Find where the given text appears and provide that cell's center as (x, y) coordinate. 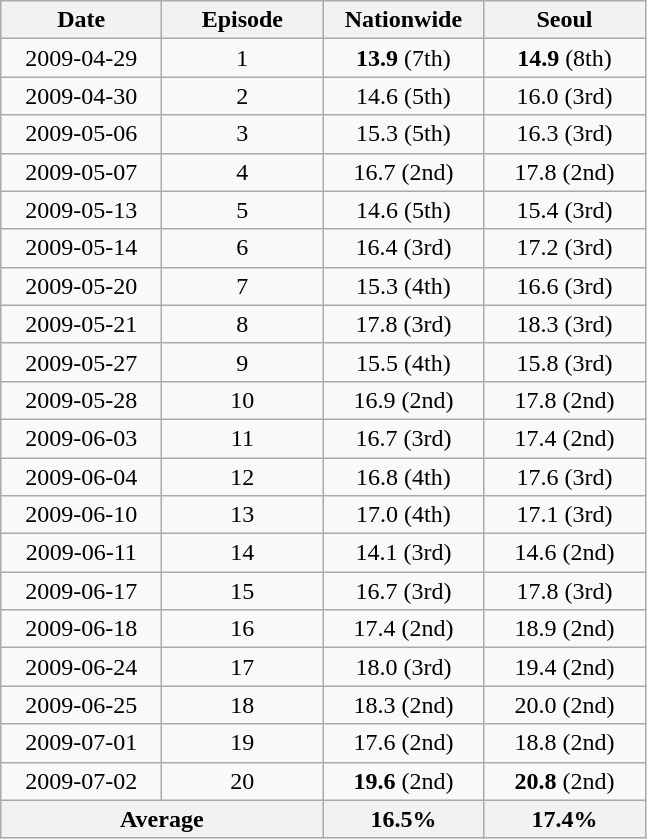
18.3 (2nd) (404, 705)
2009-05-14 (82, 248)
2009-04-30 (82, 96)
Seoul (564, 20)
17.6 (3rd) (564, 477)
14 (242, 553)
Average (162, 819)
14.6 (2nd) (564, 553)
15.4 (3rd) (564, 210)
2009-04-29 (82, 58)
3 (242, 134)
19.6 (2nd) (404, 781)
11 (242, 438)
7 (242, 286)
2009-06-03 (82, 438)
2009-06-25 (82, 705)
Date (82, 20)
18.3 (3rd) (564, 324)
2009-05-13 (82, 210)
17 (242, 667)
2009-06-10 (82, 515)
20 (242, 781)
1 (242, 58)
16 (242, 629)
13.9 (7th) (404, 58)
16.6 (3rd) (564, 286)
14.1 (3rd) (404, 553)
17.1 (3rd) (564, 515)
2009-06-04 (82, 477)
2009-05-07 (82, 172)
17.0 (4th) (404, 515)
18.0 (3rd) (404, 667)
16.8 (4th) (404, 477)
Nationwide (404, 20)
15.5 (4th) (404, 362)
2009-05-06 (82, 134)
20.0 (2nd) (564, 705)
2 (242, 96)
16.0 (3rd) (564, 96)
20.8 (2nd) (564, 781)
19 (242, 743)
4 (242, 172)
14.9 (8th) (564, 58)
18 (242, 705)
2009-06-24 (82, 667)
2009-06-18 (82, 629)
17.6 (2nd) (404, 743)
12 (242, 477)
16.7 (2nd) (404, 172)
16.9 (2nd) (404, 400)
2009-05-28 (82, 400)
19.4 (2nd) (564, 667)
15.3 (5th) (404, 134)
2009-06-17 (82, 591)
16.5% (404, 819)
5 (242, 210)
17.2 (3rd) (564, 248)
16.4 (3rd) (404, 248)
10 (242, 400)
15.8 (3rd) (564, 362)
2009-07-01 (82, 743)
15.3 (4th) (404, 286)
15 (242, 591)
13 (242, 515)
18.8 (2nd) (564, 743)
Episode (242, 20)
8 (242, 324)
17.4% (564, 819)
18.9 (2nd) (564, 629)
6 (242, 248)
2009-05-27 (82, 362)
9 (242, 362)
2009-05-20 (82, 286)
2009-06-11 (82, 553)
16.3 (3rd) (564, 134)
2009-05-21 (82, 324)
2009-07-02 (82, 781)
